From the cell containing the given text, extract its center point as [x, y] coordinate. 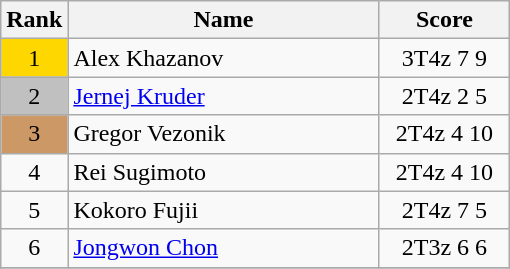
Rank [34, 20]
2T3z 6 6 [444, 248]
5 [34, 210]
3 [34, 134]
2T4z 7 5 [444, 210]
3T4z 7 9 [444, 58]
Score [444, 20]
Rei Sugimoto [224, 172]
Gregor Vezonik [224, 134]
Jernej Kruder [224, 96]
2 [34, 96]
1 [34, 58]
Jongwon Chon [224, 248]
Kokoro Fujii [224, 210]
4 [34, 172]
6 [34, 248]
2T4z 2 5 [444, 96]
Name [224, 20]
Alex Khazanov [224, 58]
